Search for the cell housing the specified text and yield its (x, y) center coordinate. 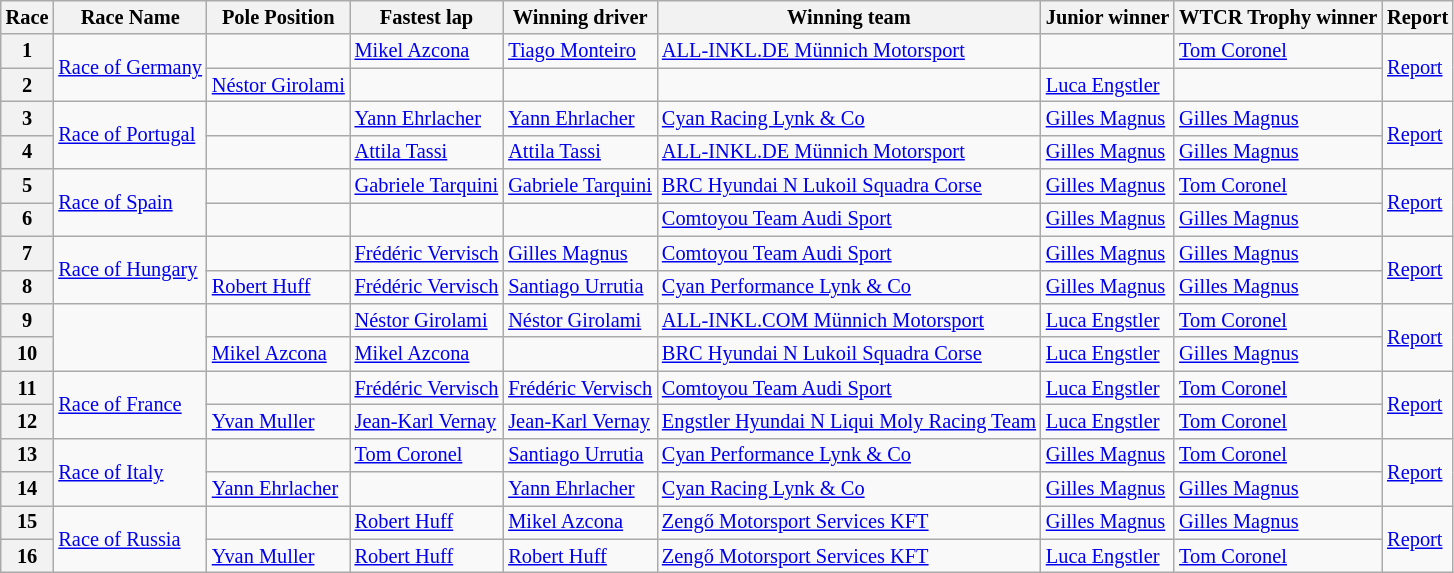
4 (28, 152)
Race of Hungary (130, 270)
15 (28, 522)
Race of Russia (130, 538)
7 (28, 253)
Race (28, 17)
10 (28, 354)
WTCR Trophy winner (1278, 17)
Race of Portugal (130, 134)
8 (28, 287)
Engstler Hyundai N Liqui Moly Racing Team (849, 421)
11 (28, 388)
Tiago Monteiro (580, 51)
14 (28, 489)
Race Name (130, 17)
1 (28, 51)
5 (28, 186)
Race of Germany (130, 68)
Pole Position (278, 17)
Winning driver (580, 17)
ALL-INKL.COM Münnich Motorsport (849, 320)
12 (28, 421)
9 (28, 320)
13 (28, 455)
Winning team (849, 17)
6 (28, 219)
Race of Italy (130, 472)
16 (28, 556)
3 (28, 118)
Fastest lap (427, 17)
Race of Spain (130, 202)
Race of France (130, 404)
2 (28, 85)
Junior winner (1108, 17)
